Find where the given text appears and provide that cell's center as [x, y] coordinate. 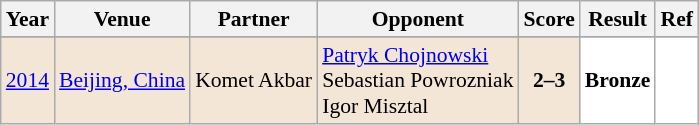
Score [550, 19]
Year [28, 19]
Patryk Chojnowski Sebastian Powrozniak Igor Misztal [418, 80]
Bronze [618, 80]
Result [618, 19]
Partner [254, 19]
2–3 [550, 80]
Ref [676, 19]
Komet Akbar [254, 80]
2014 [28, 80]
Opponent [418, 19]
Venue [122, 19]
Beijing, China [122, 80]
